Scan for the cell matching the given text and deliver its (x, y) coordinate at center. 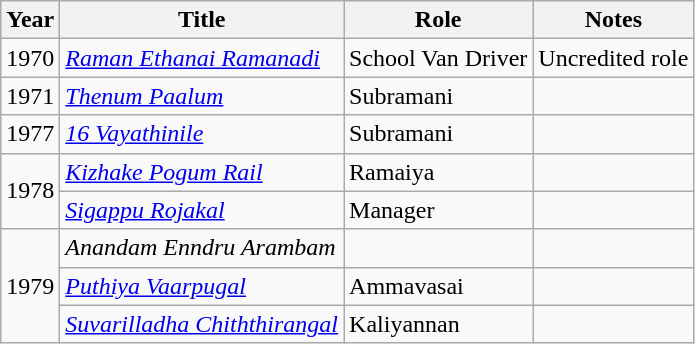
1971 (30, 96)
1970 (30, 58)
Anandam Enndru Arambam (202, 248)
1978 (30, 191)
16 Vayathinile (202, 134)
Manager (438, 210)
1979 (30, 286)
School Van Driver (438, 58)
Puthiya Vaarpugal (202, 286)
Thenum Paalum (202, 96)
Suvarilladha Chiththirangal (202, 324)
Sigappu Rojakal (202, 210)
Role (438, 20)
Kizhake Pogum Rail (202, 172)
Uncredited role (614, 58)
Title (202, 20)
Ammavasai (438, 286)
Ramaiya (438, 172)
1977 (30, 134)
Raman Ethanai Ramanadi (202, 58)
Notes (614, 20)
Kaliyannan (438, 324)
Year (30, 20)
